Output the [X, Y] coordinate of the center of the cell containing the given text.  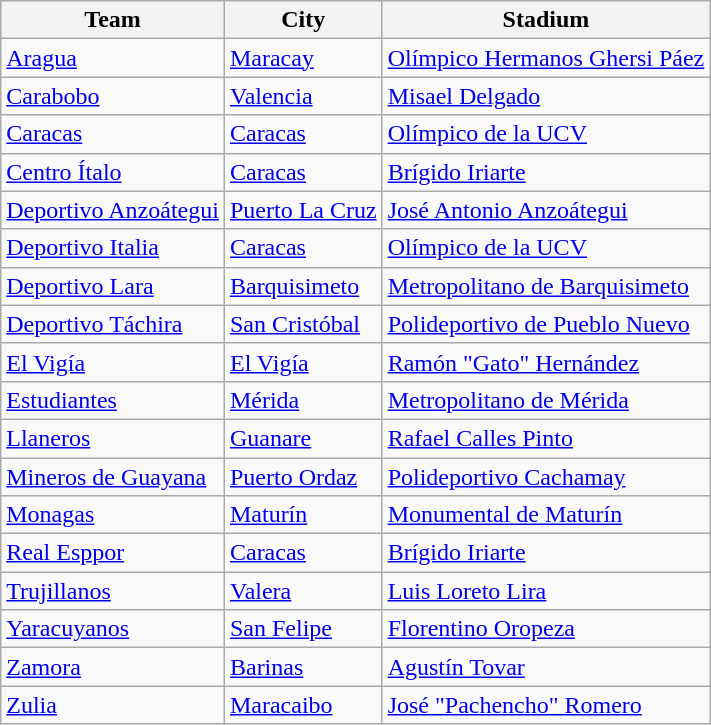
Deportivo Táchira [113, 324]
Ramón "Gato" Hernández [546, 362]
Guanare [303, 438]
Stadium [546, 20]
Aragua [113, 58]
Zamora [113, 667]
Luis Loreto Lira [546, 591]
Puerto Ordaz [303, 477]
Olímpico Hermanos Ghersi Páez [546, 58]
Florentino Oropeza [546, 629]
José Antonio Anzoátegui [546, 210]
Real Esppor [113, 553]
Agustín Tovar [546, 667]
Centro Ítalo [113, 172]
Deportivo Italia [113, 248]
Barquisimeto [303, 286]
Valencia [303, 96]
Deportivo Lara [113, 286]
Polideportivo de Pueblo Nuevo [546, 324]
Monagas [113, 515]
Zulia [113, 705]
San Cristóbal [303, 324]
José "Pachencho" Romero [546, 705]
Polideportivo Cachamay [546, 477]
Maturín [303, 515]
City [303, 20]
Mineros de Guayana [113, 477]
San Felipe [303, 629]
Rafael Calles Pinto [546, 438]
Yaracuyanos [113, 629]
Misael Delgado [546, 96]
Maracay [303, 58]
Barinas [303, 667]
Metropolitano de Barquisimeto [546, 286]
Carabobo [113, 96]
Estudiantes [113, 400]
Team [113, 20]
Monumental de Maturín [546, 515]
Trujillanos [113, 591]
Maracaibo [303, 705]
Puerto La Cruz [303, 210]
Llaneros [113, 438]
Metropolitano de Mérida [546, 400]
Valera [303, 591]
Mérida [303, 400]
Deportivo Anzoátegui [113, 210]
